For the text-containing cell, return its midpoint in (X, Y) coordinate format. 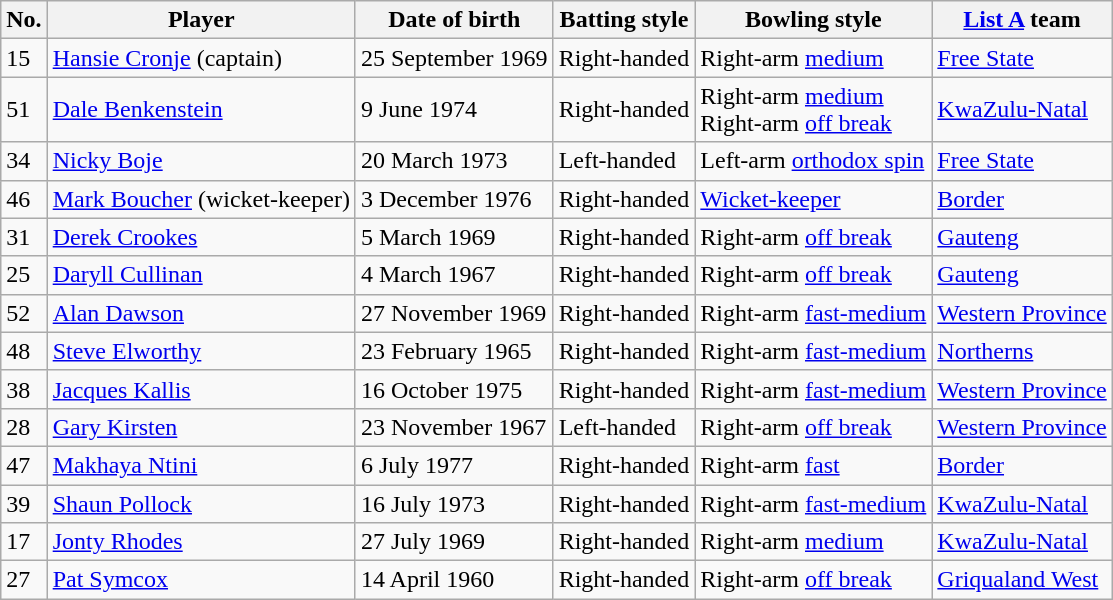
3 December 1976 (454, 199)
5 March 1969 (454, 237)
23 November 1967 (454, 427)
25 (24, 275)
Hansie Cronje (captain) (201, 58)
Pat Symcox (201, 580)
Alan Dawson (201, 313)
Griqualand West (1022, 580)
9 June 1974 (454, 110)
Right-arm fast (814, 465)
31 (24, 237)
23 February 1965 (454, 351)
Right-arm mediumRight-arm off break (814, 110)
51 (24, 110)
52 (24, 313)
6 July 1977 (454, 465)
16 October 1975 (454, 389)
Jonty Rhodes (201, 542)
Daryll Cullinan (201, 275)
15 (24, 58)
14 April 1960 (454, 580)
Mark Boucher (wicket-keeper) (201, 199)
27 November 1969 (454, 313)
Shaun Pollock (201, 503)
Makhaya Ntini (201, 465)
47 (24, 465)
34 (24, 161)
25 September 1969 (454, 58)
28 (24, 427)
Bowling style (814, 20)
Northerns (1022, 351)
Dale Benkenstein (201, 110)
20 March 1973 (454, 161)
39 (24, 503)
48 (24, 351)
Left-arm orthodox spin (814, 161)
Derek Crookes (201, 237)
46 (24, 199)
16 July 1973 (454, 503)
Batting style (624, 20)
4 March 1967 (454, 275)
Nicky Boje (201, 161)
Wicket-keeper (814, 199)
Player (201, 20)
27 July 1969 (454, 542)
38 (24, 389)
No. (24, 20)
17 (24, 542)
Date of birth (454, 20)
27 (24, 580)
Jacques Kallis (201, 389)
Gary Kirsten (201, 427)
Steve Elworthy (201, 351)
List A team (1022, 20)
